Return [x, y] of the center of cell containing provided text 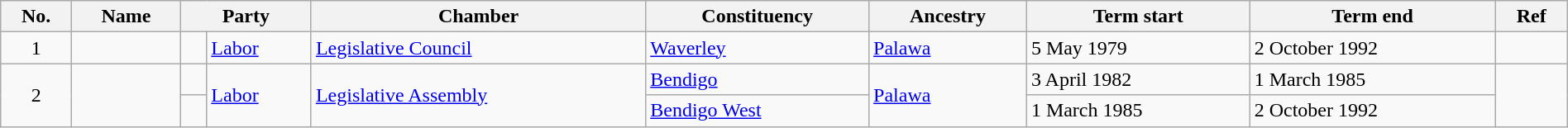
Ancestry [948, 17]
Bendigo West [758, 111]
Constituency [758, 17]
Legislative Council [478, 48]
Bendigo [758, 79]
No. [36, 17]
Waverley [758, 48]
Name [127, 17]
Term end [1373, 17]
Chamber [478, 17]
Party [246, 17]
5 May 1979 [1138, 48]
2 [36, 95]
Legislative Assembly [478, 95]
Ref [1532, 17]
Term start [1138, 17]
3 April 1982 [1138, 79]
1 [36, 48]
